Extract the (x, y) coordinate from the center of the cell holding the provided text.  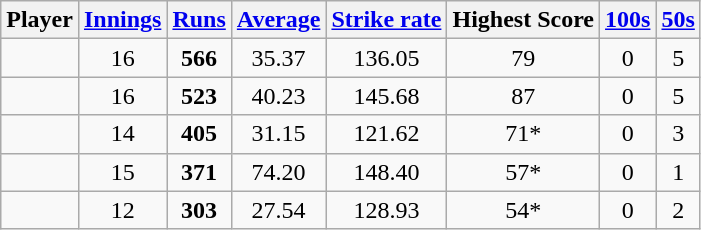
31.15 (278, 134)
35.37 (278, 58)
54* (524, 210)
71* (524, 134)
79 (524, 58)
40.23 (278, 96)
148.40 (386, 172)
57* (524, 172)
Player (40, 20)
405 (199, 134)
100s (628, 20)
1 (678, 172)
14 (122, 134)
Innings (122, 20)
121.62 (386, 134)
87 (524, 96)
2 (678, 210)
15 (122, 172)
Highest Score (524, 20)
3 (678, 134)
523 (199, 96)
128.93 (386, 210)
303 (199, 210)
Strike rate (386, 20)
Average (278, 20)
371 (199, 172)
145.68 (386, 96)
Runs (199, 20)
136.05 (386, 58)
566 (199, 58)
74.20 (278, 172)
12 (122, 210)
27.54 (278, 210)
50s (678, 20)
